Detect which cell encompasses the target text, then output its [x, y] center coordinate. 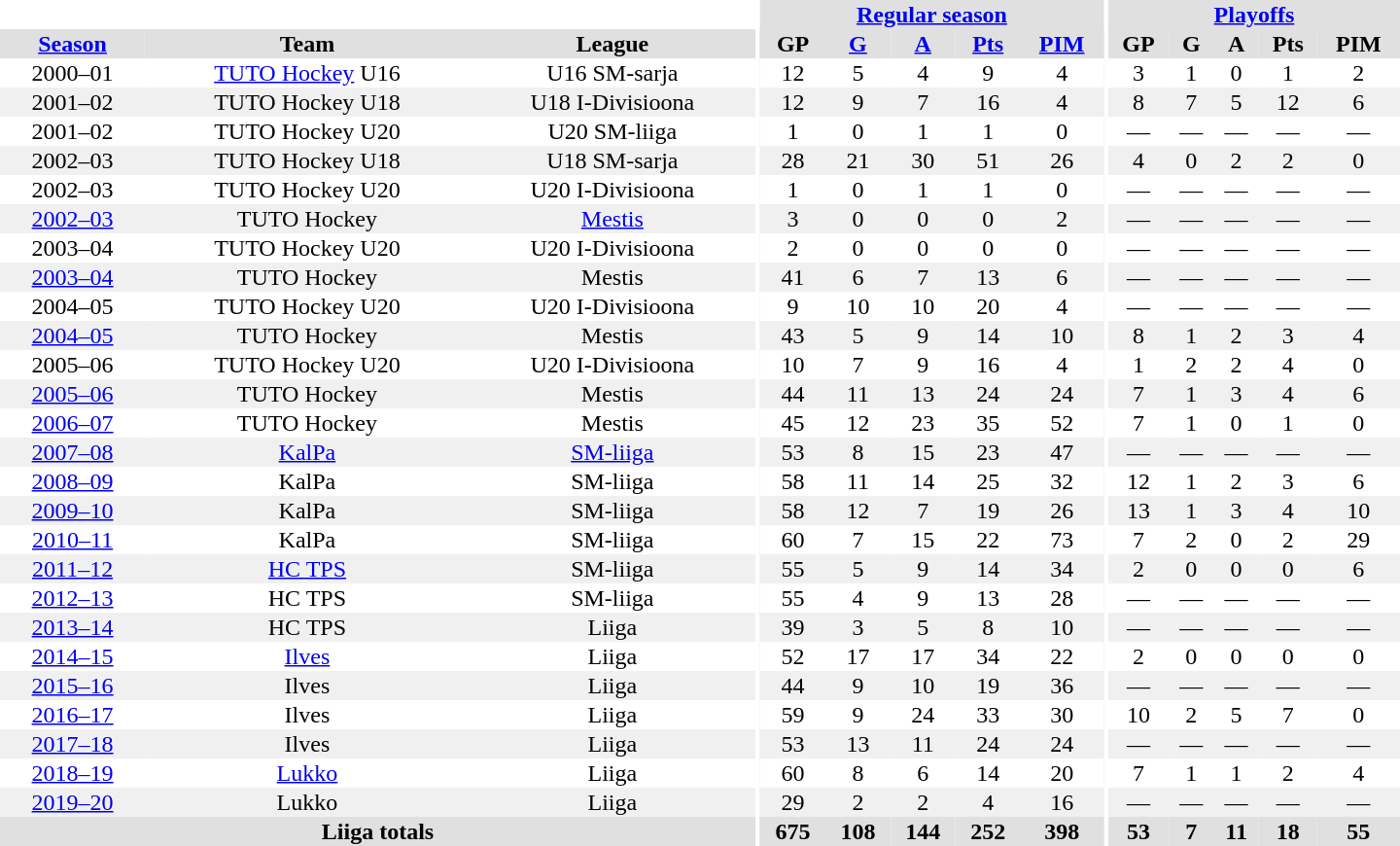
35 [988, 423]
Liiga totals [377, 831]
108 [857, 831]
25 [988, 481]
2008–09 [72, 481]
43 [793, 335]
39 [793, 627]
2000–01 [72, 73]
2011–12 [72, 569]
Playoffs [1254, 15]
2015–16 [72, 686]
U20 SM-liiga [612, 131]
33 [988, 715]
Team [307, 44]
2013–14 [72, 627]
32 [1062, 481]
2010–11 [72, 540]
League [612, 44]
U18 SM-sarja [612, 160]
73 [1062, 540]
U16 SM-sarja [612, 73]
51 [988, 160]
398 [1062, 831]
41 [793, 277]
36 [1062, 686]
2017–18 [72, 744]
21 [857, 160]
2006–07 [72, 423]
2014–15 [72, 656]
2018–19 [72, 773]
18 [1288, 831]
Season [72, 44]
2009–10 [72, 511]
144 [924, 831]
Regular season [931, 15]
675 [793, 831]
2016–17 [72, 715]
TUTO Hockey U16 [307, 73]
2007–08 [72, 452]
U18 I-Divisioona [612, 102]
45 [793, 423]
252 [988, 831]
59 [793, 715]
2019–20 [72, 802]
47 [1062, 452]
2012–13 [72, 598]
